Return (x, y) of the center of cell containing provided text 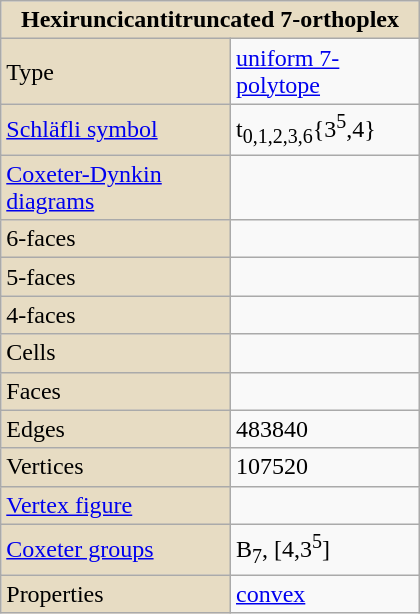
4-faces (116, 315)
Coxeter groups (116, 550)
Cells (116, 353)
Vertex figure (116, 505)
t0,1,2,3,6{35,4} (324, 130)
convex (324, 594)
Vertices (116, 467)
Coxeter-Dynkin diagrams (116, 188)
Edges (116, 429)
107520 (324, 467)
Type (116, 72)
483840 (324, 429)
Hexiruncicantitruncated 7-orthoplex (210, 20)
5-faces (116, 277)
Faces (116, 391)
uniform 7-polytope (324, 72)
Schläfli symbol (116, 130)
B7, [4,35] (324, 550)
6-faces (116, 239)
Properties (116, 594)
